Capture the cell that displays the provided text and extract its [x, y] central coordinate. 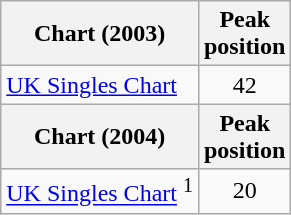
Chart (2004) [100, 136]
42 [244, 85]
20 [244, 192]
Chart (2003) [100, 34]
UK Singles Chart 1 [100, 192]
UK Singles Chart [100, 85]
